Extract the (X, Y) coordinate from the center of the cell holding the provided text.  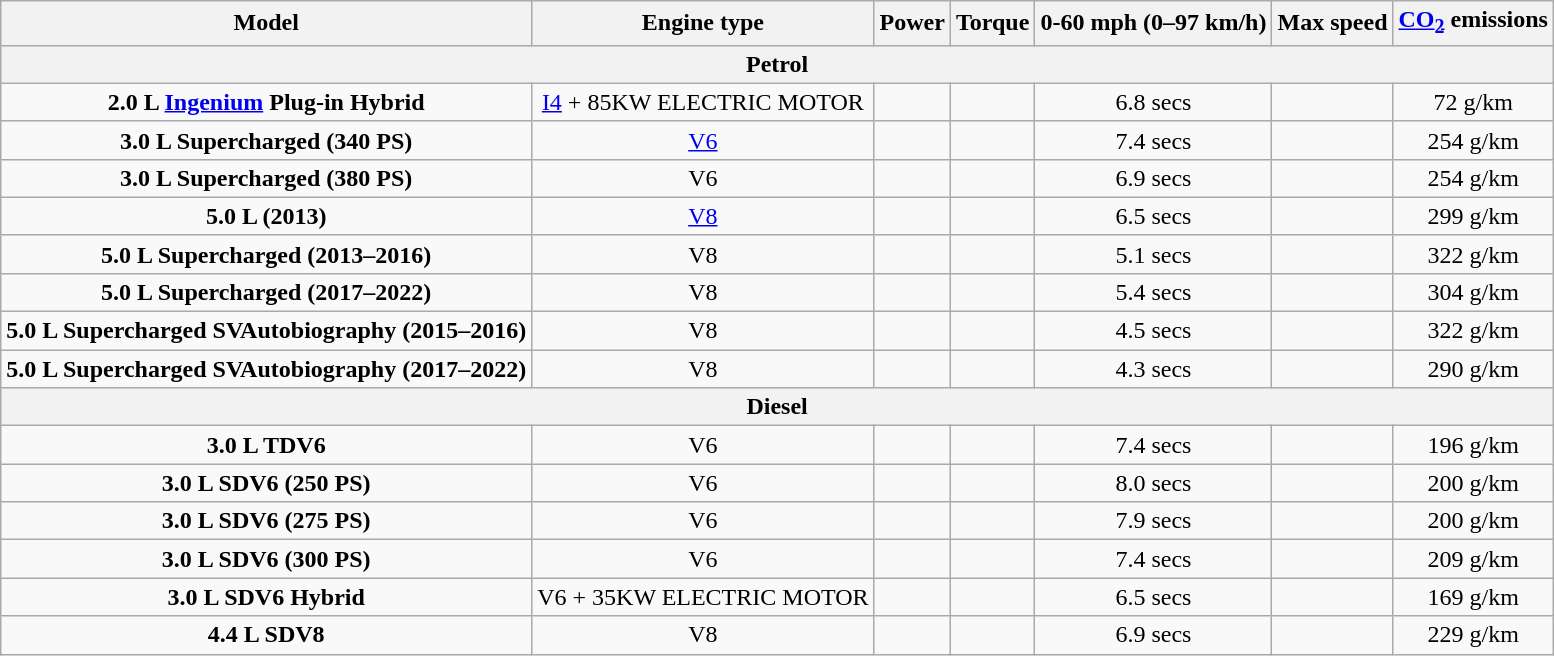
5.0 L Supercharged (2017–2022) (266, 292)
5.0 L (2013) (266, 216)
0-60 mph (0–97 km/h) (1154, 23)
4.5 secs (1154, 331)
7.9 secs (1154, 521)
5.1 secs (1154, 254)
3.0 L SDV6 (275 PS) (266, 521)
196 g/km (1473, 445)
3.0 L TDV6 (266, 445)
290 g/km (1473, 369)
6.8 secs (1154, 102)
Power (912, 23)
299 g/km (1473, 216)
2.0 L Ingenium Plug-in Hybrid (266, 102)
Torque (992, 23)
Max speed (1332, 23)
Model (266, 23)
V6 + 35KW ELECTRIC MOTOR (703, 597)
304 g/km (1473, 292)
169 g/km (1473, 597)
4.3 secs (1154, 369)
Diesel (778, 407)
8.0 secs (1154, 483)
5.0 L Supercharged SVAutobiography (2017–2022) (266, 369)
Engine type (703, 23)
3.0 L SDV6 Hybrid (266, 597)
5.4 secs (1154, 292)
3.0 L Supercharged (340 PS) (266, 140)
5.0 L Supercharged (2013–2016) (266, 254)
229 g/km (1473, 635)
3.0 L Supercharged (380 PS) (266, 178)
209 g/km (1473, 559)
3.0 L SDV6 (250 PS) (266, 483)
Petrol (778, 64)
CO2 emissions (1473, 23)
4.4 L SDV8 (266, 635)
3.0 L SDV6 (300 PS) (266, 559)
72 g/km (1473, 102)
5.0 L Supercharged SVAutobiography (2015–2016) (266, 331)
I4 + 85KW ELECTRIC MOTOR (703, 102)
